Determine the (x, y) coordinate at the center of the cell enclosing the given text.  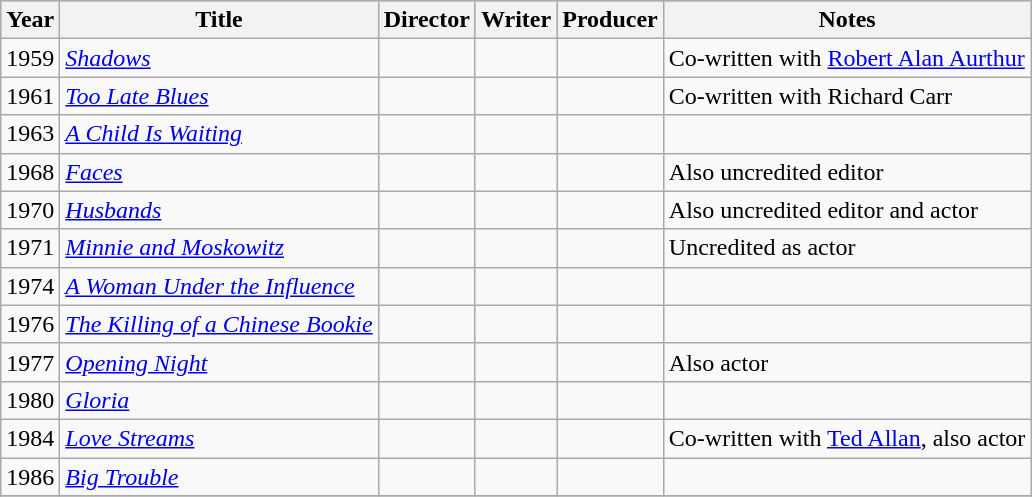
The Killing of a Chinese Bookie (219, 324)
Co-written with Robert Alan Aurthur (847, 58)
Producer (610, 20)
1971 (30, 248)
1974 (30, 286)
Writer (516, 20)
Year (30, 20)
Husbands (219, 210)
1961 (30, 96)
Notes (847, 20)
1959 (30, 58)
Gloria (219, 400)
1976 (30, 324)
Shadows (219, 58)
1986 (30, 477)
A Child Is Waiting (219, 134)
Faces (219, 172)
Director (426, 20)
Opening Night (219, 362)
Big Trouble (219, 477)
1977 (30, 362)
Also uncredited editor (847, 172)
Minnie and Moskowitz (219, 248)
Co-written with Ted Allan, also actor (847, 438)
Also uncredited editor and actor (847, 210)
1980 (30, 400)
Uncredited as actor (847, 248)
Also actor (847, 362)
1963 (30, 134)
Title (219, 20)
1970 (30, 210)
Love Streams (219, 438)
Co-written with Richard Carr (847, 96)
1968 (30, 172)
1984 (30, 438)
Too Late Blues (219, 96)
A Woman Under the Influence (219, 286)
